For the text-containing cell, return its midpoint in [x, y] coordinate format. 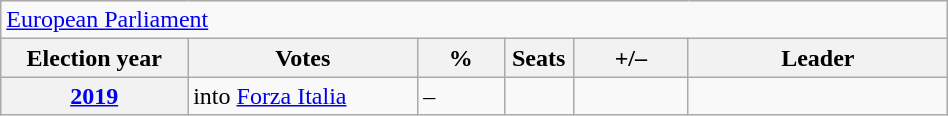
European Parliament [474, 20]
Seats [538, 58]
Votes [303, 58]
+/– [630, 58]
– [461, 96]
Election year [94, 58]
Leader [818, 58]
% [461, 58]
2019 [94, 96]
into Forza Italia [303, 96]
